For the text-containing cell, return its midpoint in [x, y] coordinate format. 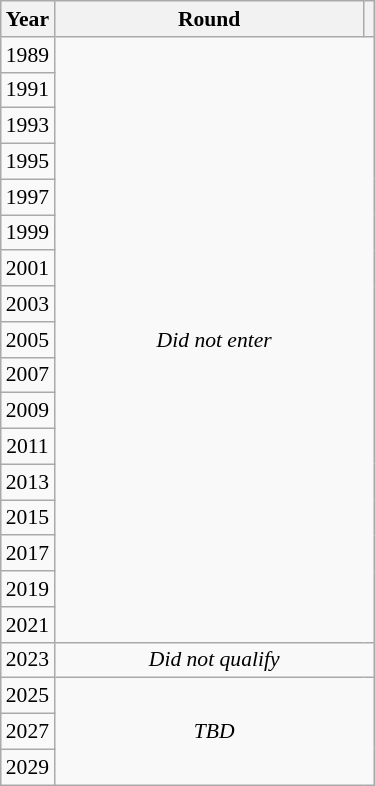
2023 [28, 660]
2029 [28, 767]
Round [209, 19]
Year [28, 19]
1989 [28, 55]
2001 [28, 269]
2025 [28, 696]
Did not enter [214, 340]
2011 [28, 447]
Did not qualify [214, 660]
2019 [28, 589]
1995 [28, 162]
2013 [28, 482]
1999 [28, 233]
2005 [28, 340]
1993 [28, 126]
2027 [28, 732]
2007 [28, 375]
2015 [28, 518]
TBD [214, 732]
1997 [28, 197]
2017 [28, 554]
2009 [28, 411]
1991 [28, 90]
2021 [28, 625]
2003 [28, 304]
